Return [x, y] of the center of cell containing provided text 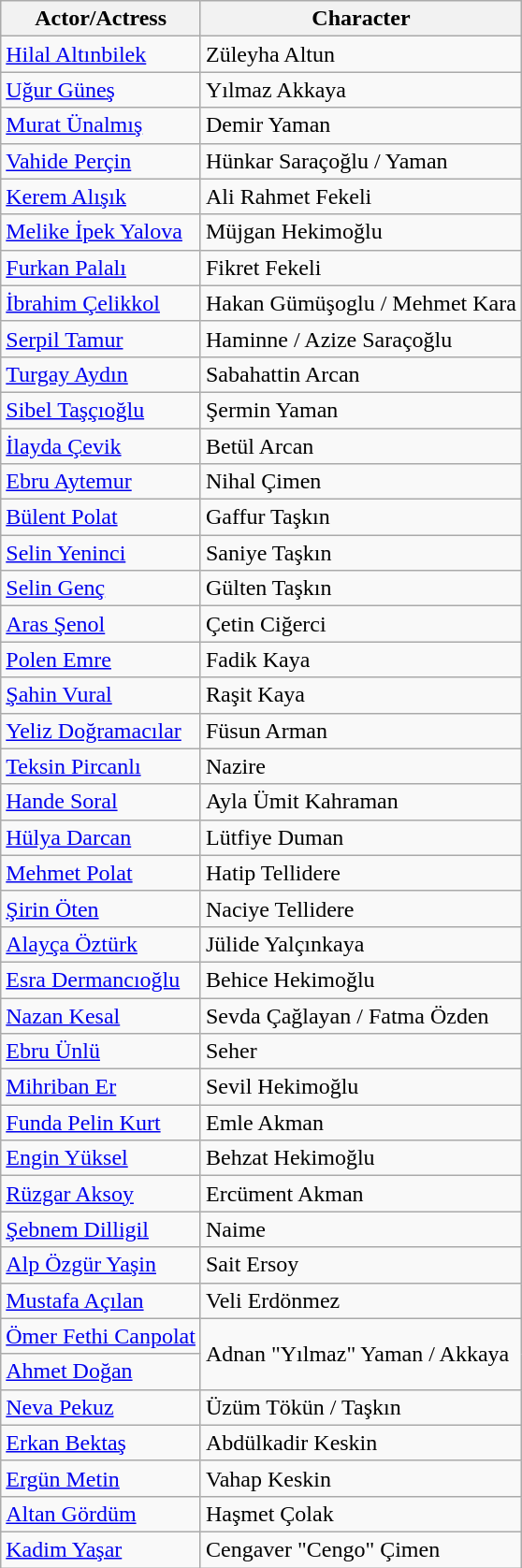
Ahmet Doğan [101, 1372]
Fikret Fekeli [361, 268]
Ayla Ümit Kahraman [361, 802]
Kerem Alışık [101, 196]
Mihriban Er [101, 1087]
Furkan Palalı [101, 268]
Gülten Taşkın [361, 588]
Şirin Öten [101, 908]
Naciye Tellidere [361, 908]
Şahin Vural [101, 695]
Füsun Arman [361, 731]
Altan Gördüm [101, 1514]
Esra Dermancıoğlu [101, 980]
Murat Ünalmış [101, 125]
Selin Genç [101, 588]
Demir Yaman [361, 125]
Şermin Yaman [361, 410]
Sait Ersoy [361, 1265]
Vahide Perçin [101, 161]
Actor/Actress [101, 19]
Ercüment Akman [361, 1194]
Yeliz Doğramacılar [101, 731]
Melike İpek Yalova [101, 232]
Neva Pekuz [101, 1407]
Mustafa Açılan [101, 1300]
Sibel Taşçıoğlu [101, 410]
Funda Pelin Kurt [101, 1123]
Hünkar Saraçoğlu / Yaman [361, 161]
Ali Rahmet Fekeli [361, 196]
Alayça Öztürk [101, 944]
Seher [361, 1052]
Hülya Darcan [101, 837]
Züleyha Altun [361, 54]
Saniye Taşkın [361, 553]
Aras Şenol [101, 624]
Uğur Güneş [101, 90]
Polen Emre [101, 660]
Erkan Bektaş [101, 1443]
Engin Yüksel [101, 1158]
Jülide Yalçınkaya [361, 944]
Çetin Ciğerci [361, 624]
Haminne / Azize Saraçoğlu [361, 339]
Emle Akman [361, 1123]
Üzüm Tökün / Taşkın [361, 1407]
Müjgan Hekimoğlu [361, 232]
Naime [361, 1229]
Veli Erdönmez [361, 1300]
Vahap Keskin [361, 1478]
Cengaver "Cengo" Çimen [361, 1549]
Ebru Aytemur [101, 482]
Haşmet Çolak [361, 1514]
Sevil Hekimoğlu [361, 1087]
Teksin Pircanlı [101, 766]
İlayda Çevik [101, 446]
Turgay Aydın [101, 374]
Bülent Polat [101, 517]
Lütfiye Duman [361, 837]
Hatip Tellidere [361, 873]
Şebnem Dilligil [101, 1229]
Alp Özgür Yaşin [101, 1265]
Sevda Çağlayan / Fatma Özden [361, 1015]
Ergün Metin [101, 1478]
Mehmet Polat [101, 873]
Abdülkadir Keskin [361, 1443]
Hakan Gümüşoglu / Mehmet Kara [361, 303]
Gaffur Taşkın [361, 517]
Sabahattin Arcan [361, 374]
Nazan Kesal [101, 1015]
Betül Arcan [361, 446]
Nihal Çimen [361, 482]
Yılmaz Akkaya [361, 90]
Ömer Fethi Canpolat [101, 1336]
İbrahim Çelikkol [101, 303]
Nazire [361, 766]
Hande Soral [101, 802]
Behzat Hekimoğlu [361, 1158]
Fadik Kaya [361, 660]
Behice Hekimoğlu [361, 980]
Character [361, 19]
Ebru Ünlü [101, 1052]
Kadim Yaşar [101, 1549]
Serpil Tamur [101, 339]
Adnan "Yılmaz" Yaman / Akkaya [361, 1354]
Rüzgar Aksoy [101, 1194]
Hilal Altınbilek [101, 54]
Selin Yeninci [101, 553]
Raşit Kaya [361, 695]
